Determine the [X, Y] coordinate at the center of the cell enclosing the given text.  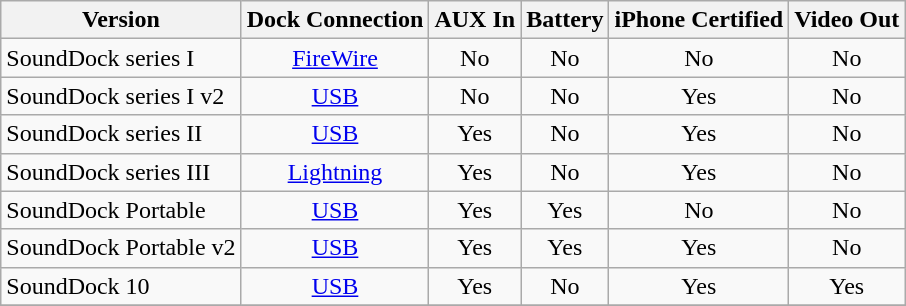
Battery [565, 20]
SoundDock 10 [121, 286]
SoundDock series I v2 [121, 96]
SoundDock series II [121, 134]
Dock Connection [335, 20]
SoundDock Portable [121, 210]
FireWire [335, 58]
SoundDock Portable v2 [121, 248]
Lightning [335, 172]
SoundDock series I [121, 58]
SoundDock series III [121, 172]
AUX In [475, 20]
Video Out [847, 20]
iPhone Certified [699, 20]
Version [121, 20]
